Provide the (X, Y) coordinate of the cell's center where the given text is located.  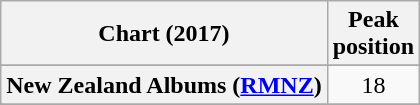
Peakposition (373, 34)
Chart (2017) (164, 34)
New Zealand Albums (RMNZ) (164, 85)
18 (373, 85)
